Identify which cell holds the provided text, then report its (X, Y) central coordinate. 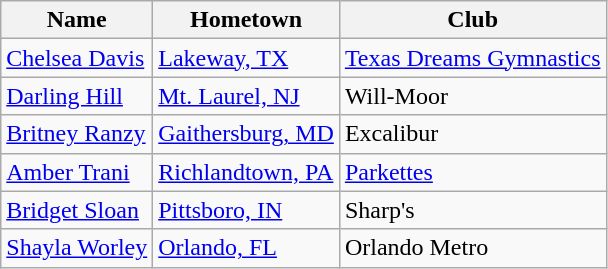
Orlando Metro (472, 248)
Darling Hill (77, 96)
Britney Ranzy (77, 134)
Hometown (246, 20)
Mt. Laurel, NJ (246, 96)
Club (472, 20)
Name (77, 20)
Will-Moor (472, 96)
Texas Dreams Gymnastics (472, 58)
Bridget Sloan (77, 210)
Excalibur (472, 134)
Parkettes (472, 172)
Orlando, FL (246, 248)
Shayla Worley (77, 248)
Amber Trani (77, 172)
Lakeway, TX (246, 58)
Gaithersburg, MD (246, 134)
Pittsboro, IN (246, 210)
Sharp's (472, 210)
Richlandtown, PA (246, 172)
Chelsea Davis (77, 58)
